Locate the cell with the specified text and output its [x, y] center coordinate. 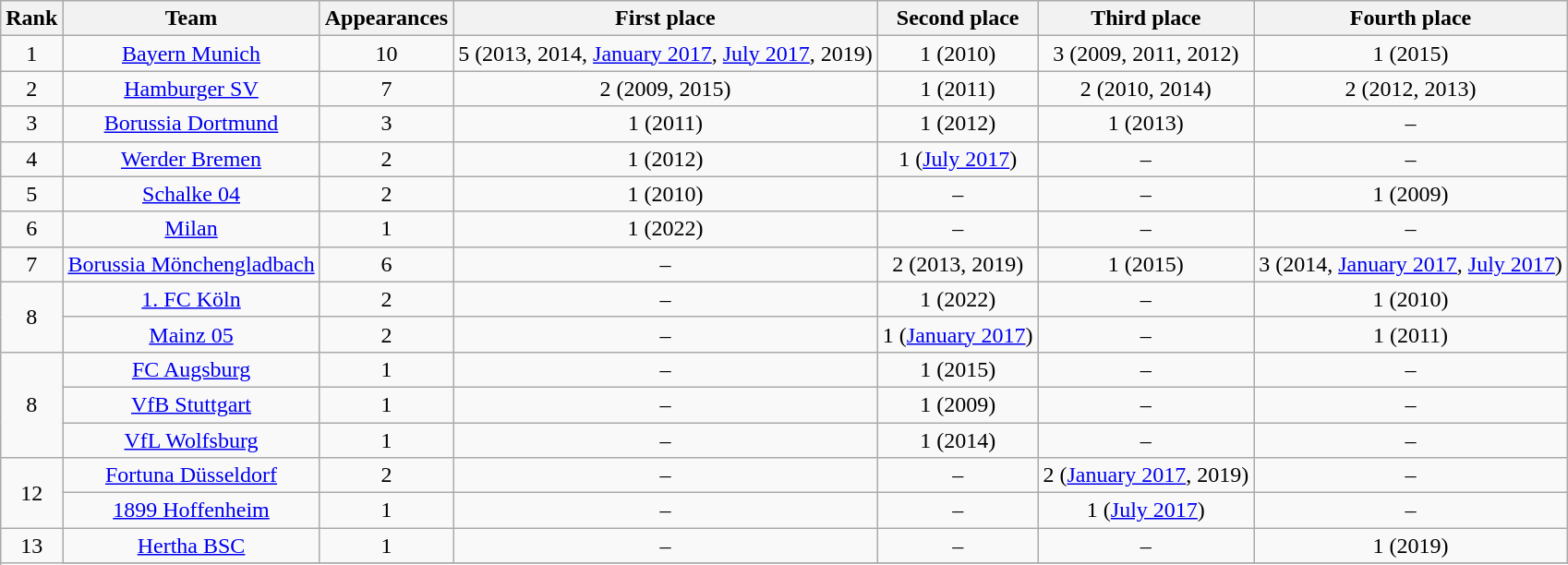
1899 Hoffenheim [191, 511]
Team [191, 18]
Second place [958, 18]
Fortuna Düsseldorf [191, 475]
13 [31, 546]
FC Augsburg [191, 369]
Borussia Dortmund [191, 124]
3 (2014, January 2017, July 2017) [1411, 264]
1. FC Köln [191, 299]
2 (January 2017, 2019) [1146, 475]
Rank [31, 18]
4 [31, 159]
Borussia Mönchengladbach [191, 264]
Werder Bremen [191, 159]
2 (2013, 2019) [958, 264]
Bayern Munich [191, 54]
Appearances [386, 18]
1 (2014) [958, 440]
2 (2012, 2013) [1411, 89]
Schalke 04 [191, 194]
1 (2013) [1146, 124]
3 (2009, 2011, 2012) [1146, 54]
VfB Stuttgart [191, 404]
Hamburger SV [191, 89]
5 [31, 194]
First place [666, 18]
2 (2009, 2015) [666, 89]
Milan [191, 229]
2 (2010, 2014) [1146, 89]
1 (January 2017) [958, 334]
Fourth place [1411, 18]
Hertha BSC [191, 546]
Mainz 05 [191, 334]
Third place [1146, 18]
10 [386, 54]
1 (2019) [1411, 546]
VfL Wolfsburg [191, 440]
12 [31, 493]
5 (2013, 2014, January 2017, July 2017, 2019) [666, 54]
